Locate the cell with the specified text and output its [X, Y] center coordinate. 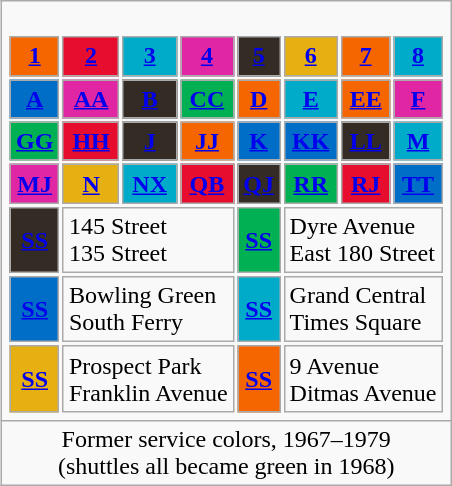
QJ [258, 184]
8 [418, 56]
145 Street135 Street [148, 240]
7 [366, 56]
EE [366, 99]
D [258, 99]
4 [207, 56]
LL [366, 141]
MJ [35, 184]
Dyre AvenueEast 180 Street [362, 240]
TT [418, 184]
3 [150, 56]
B [150, 99]
Former service colors, 1967–1979(shuttles all became green in 1968) [226, 454]
RR [310, 184]
E [310, 99]
Bowling GreenSouth Ferry [148, 310]
N [92, 184]
CC [207, 99]
2 [92, 56]
KK [310, 141]
Prospect ParkFranklin Avenue [148, 380]
J [150, 141]
5 [258, 56]
1 [35, 56]
QB [207, 184]
NX [150, 184]
9 AvenueDitmas Avenue [362, 380]
A [35, 99]
JJ [207, 141]
K [258, 141]
HH [92, 141]
AA [92, 99]
GG [35, 141]
F [418, 99]
M [418, 141]
6 [310, 56]
Grand CentralTimes Square [362, 310]
RJ [366, 184]
